Scan for the cell matching the given text and deliver its (x, y) coordinate at center. 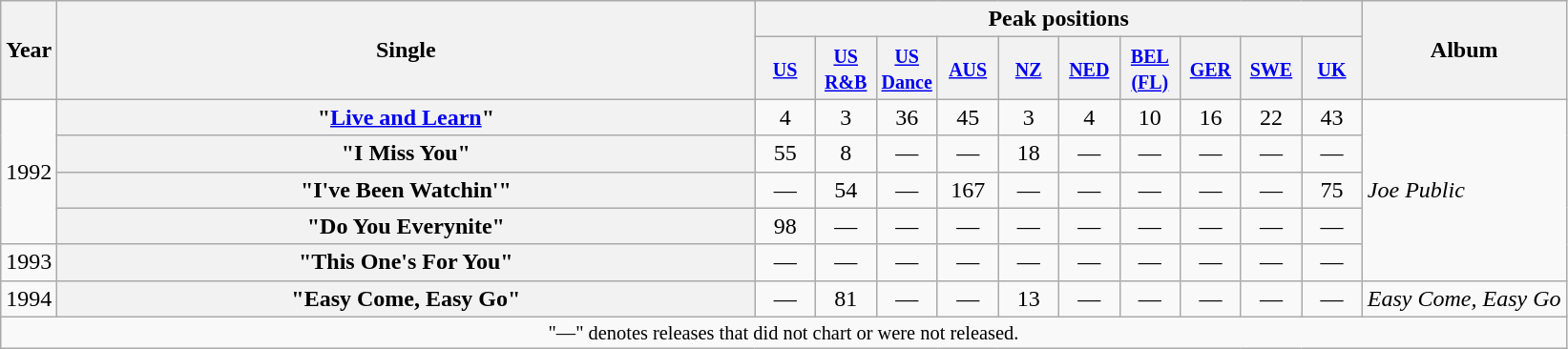
81 (846, 298)
8 (846, 154)
36 (907, 117)
Single (407, 50)
75 (1332, 190)
US Dance (907, 69)
98 (785, 226)
"Easy Come, Easy Go" (407, 298)
1993 (29, 262)
BEL(FL) (1150, 69)
10 (1150, 117)
US (785, 69)
Year (29, 50)
NZ (1029, 69)
US R&B (846, 69)
"Live and Learn" (407, 117)
"—" denotes releases that did not chart or were not released. (784, 333)
18 (1029, 154)
NED (1090, 69)
13 (1029, 298)
"I Miss You" (407, 154)
GER (1211, 69)
"I've Been Watchin'" (407, 190)
54 (846, 190)
Easy Come, Easy Go (1464, 298)
1994 (29, 298)
AUS (968, 69)
UK (1332, 69)
167 (968, 190)
Album (1464, 50)
"Do You Everynite" (407, 226)
SWE (1271, 69)
Peak positions (1058, 19)
43 (1332, 117)
45 (968, 117)
1992 (29, 172)
Joe Public (1464, 190)
55 (785, 154)
"This One's For You" (407, 262)
16 (1211, 117)
22 (1271, 117)
